Provide the [x, y] coordinate of the cell's center where the given text is located.  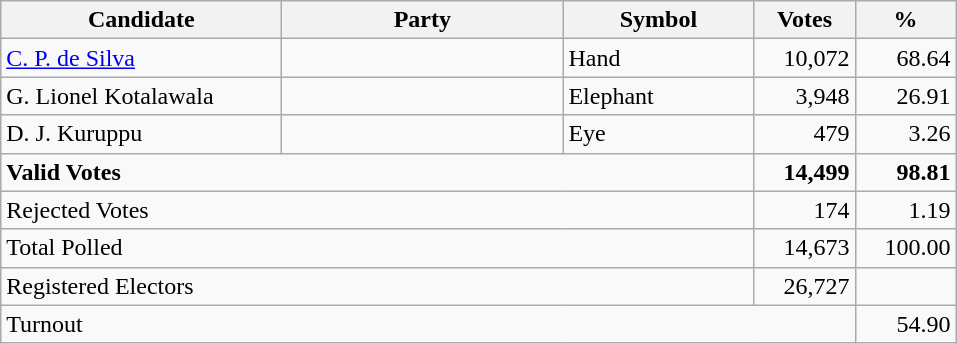
14,673 [804, 248]
98.81 [906, 172]
1.19 [906, 210]
Symbol [658, 20]
% [906, 20]
26.91 [906, 96]
D. J. Kuruppu [142, 134]
Rejected Votes [378, 210]
Votes [804, 20]
Hand [658, 58]
479 [804, 134]
Eye [658, 134]
174 [804, 210]
Total Polled [378, 248]
14,499 [804, 172]
3,948 [804, 96]
C. P. de Silva [142, 58]
100.00 [906, 248]
10,072 [804, 58]
68.64 [906, 58]
Turnout [428, 324]
G. Lionel Kotalawala [142, 96]
Registered Electors [378, 286]
Valid Votes [378, 172]
Party [422, 20]
Candidate [142, 20]
Elephant [658, 96]
54.90 [906, 324]
3.26 [906, 134]
26,727 [804, 286]
